Determine the (X, Y) coordinate at the center of the cell enclosing the given text.  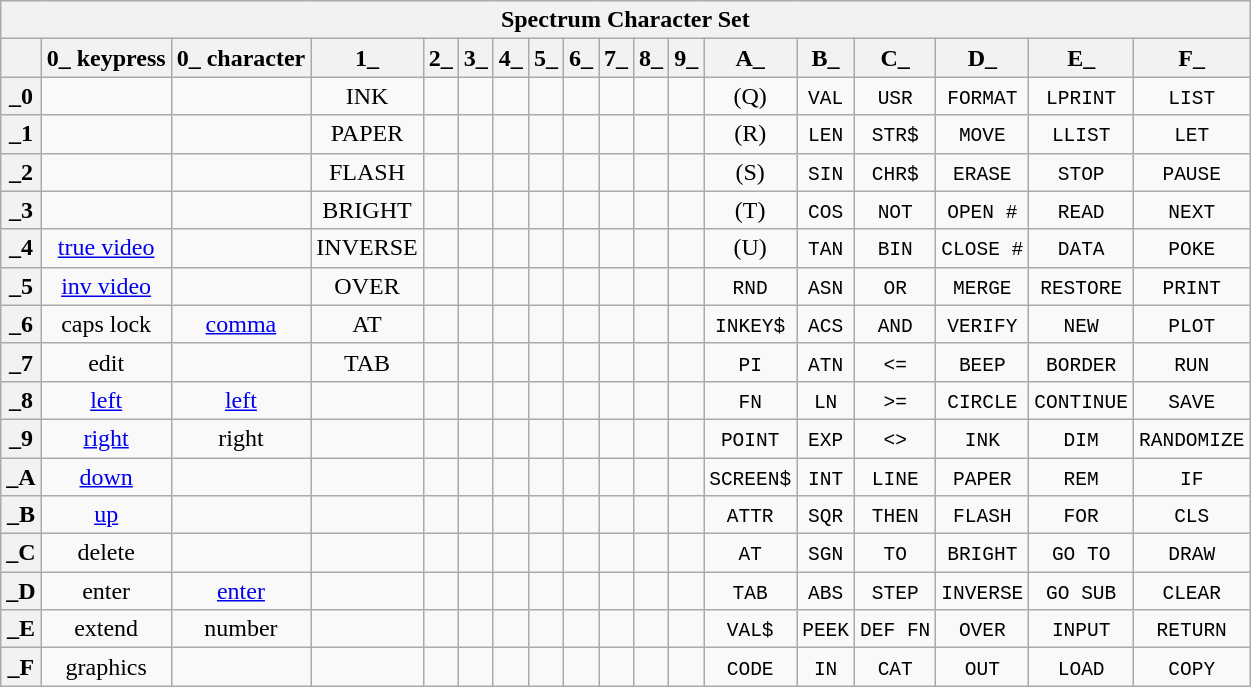
_3 (21, 210)
_E (21, 629)
_9 (21, 438)
_4 (21, 248)
CIRCLE (982, 400)
DATA (1082, 248)
OUT (982, 667)
D_ (982, 58)
F_ (1192, 58)
_7 (21, 362)
VAL$ (750, 629)
NEXT (1192, 210)
POINT (750, 438)
3_ (476, 58)
LPRINT (1082, 96)
_1 (21, 134)
LET (1192, 134)
SIN (826, 172)
ERASE (982, 172)
SGN (826, 553)
SQR (826, 515)
_8 (21, 400)
DIM (1082, 438)
PLOT (1192, 324)
delete (106, 553)
up (106, 515)
MOVE (982, 134)
FN (750, 400)
RESTORE (1082, 286)
USR (896, 96)
ACS (826, 324)
STR$ (896, 134)
TAN (826, 248)
STOP (1082, 172)
9_ (686, 58)
ATTR (750, 515)
LIST (1192, 96)
BEEP (982, 362)
edit (106, 362)
THEN (896, 515)
GO TO (1082, 553)
BORDER (1082, 362)
7_ (616, 58)
CLS (1192, 515)
CLEAR (1192, 591)
INT (826, 477)
LLIST (1082, 134)
_5 (21, 286)
inv video (106, 286)
6_ (580, 58)
PAUSE (1192, 172)
RND (750, 286)
CODE (750, 667)
NEW (1082, 324)
STEP (896, 591)
CHR$ (896, 172)
_B (21, 515)
MERGE (982, 286)
_0 (21, 96)
PEEK (826, 629)
POKE (1192, 248)
A_ (750, 58)
CAT (896, 667)
INKEY$ (750, 324)
OPEN # (982, 210)
REM (1082, 477)
OR (896, 286)
ABS (826, 591)
TO (896, 553)
4_ (510, 58)
IF (1192, 477)
extend (106, 629)
INPUT (1082, 629)
number (241, 629)
0_ character (241, 58)
<= (896, 362)
(Q) (750, 96)
>= (896, 400)
5_ (546, 58)
DEF FN (896, 629)
CLOSE # (982, 248)
COPY (1192, 667)
COS (826, 210)
_F (21, 667)
(R) (750, 134)
RUN (1192, 362)
comma (241, 324)
VAL (826, 96)
GO SUB (1082, 591)
2_ (440, 58)
<> (896, 438)
graphics (106, 667)
FOR (1082, 515)
IN (826, 667)
EXP (826, 438)
B_ (826, 58)
RETURN (1192, 629)
E_ (1082, 58)
LEN (826, 134)
_A (21, 477)
NOT (896, 210)
DRAW (1192, 553)
VERIFY (982, 324)
_6 (21, 324)
C_ (896, 58)
ASN (826, 286)
_C (21, 553)
LN (826, 400)
8_ (652, 58)
LINE (896, 477)
1_ (367, 58)
SAVE (1192, 400)
BIN (896, 248)
AND (896, 324)
Spectrum Character Set (626, 20)
true video (106, 248)
READ (1082, 210)
PI (750, 362)
RANDOMIZE (1192, 438)
down (106, 477)
SCREEN$ (750, 477)
_D (21, 591)
_2 (21, 172)
caps lock (106, 324)
FORMAT (982, 96)
(U) (750, 248)
PRINT (1192, 286)
CONTINUE (1082, 400)
(S) (750, 172)
(T) (750, 210)
LOAD (1082, 667)
0_ keypress (106, 58)
ATN (826, 362)
